Find where the given text appears and provide that cell's center as [X, Y] coordinate. 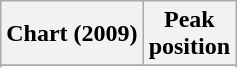
Chart (2009) [72, 34]
Peakposition [189, 34]
